Provide the [X, Y] coordinate of the cell's center where the given text is located.  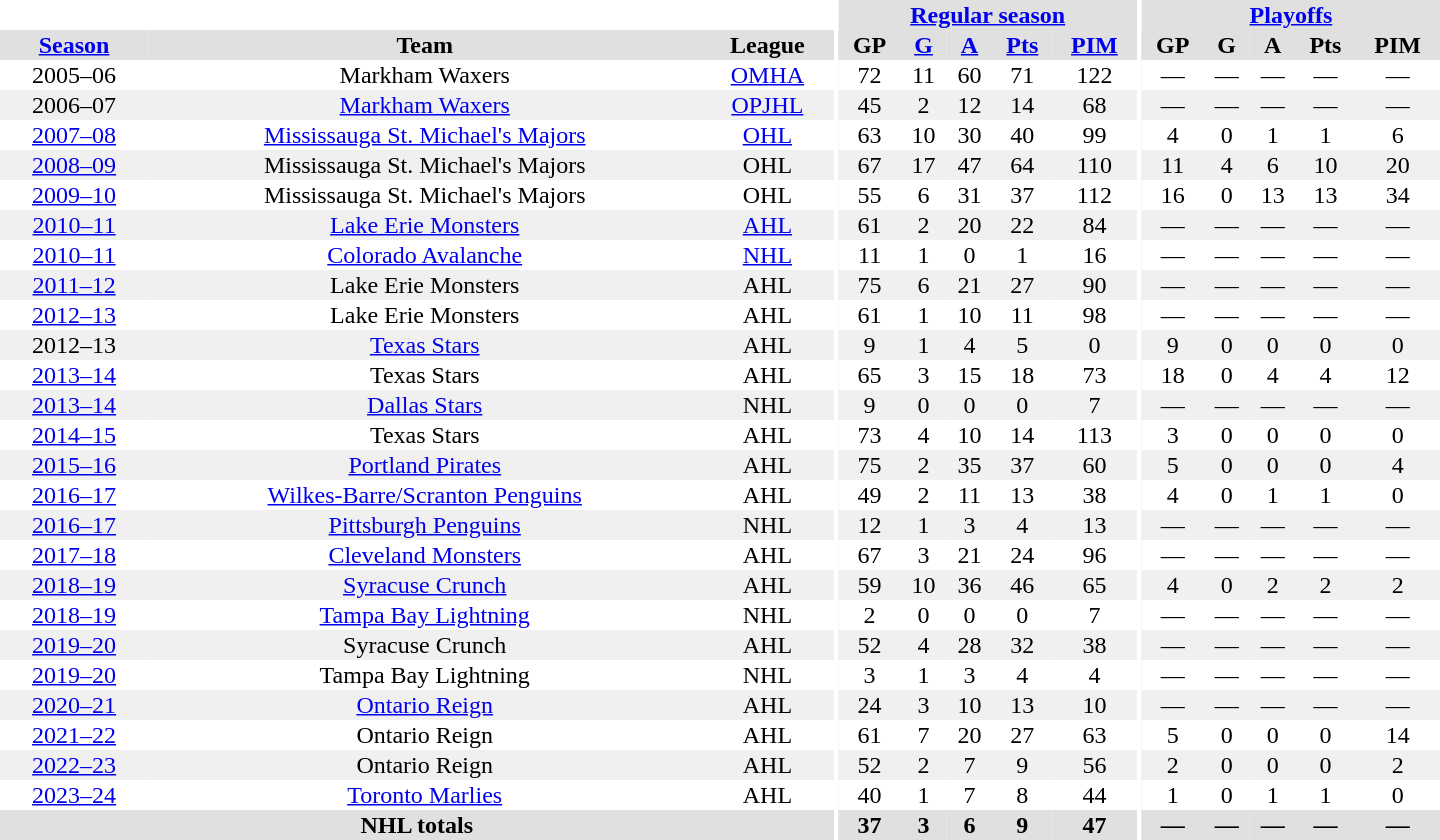
71 [1023, 75]
15 [970, 375]
99 [1094, 135]
2014–15 [74, 435]
League [767, 45]
2015–16 [74, 465]
2023–24 [74, 795]
17 [924, 165]
Wilkes-Barre/Scranton Penguins [424, 495]
68 [1094, 105]
Toronto Marlies [424, 795]
Regular season [988, 15]
59 [870, 585]
2006–07 [74, 105]
32 [1023, 645]
Cleveland Monsters [424, 555]
2022–23 [74, 765]
46 [1023, 585]
22 [1023, 225]
2005–06 [74, 75]
112 [1094, 195]
36 [970, 585]
NHL totals [417, 825]
Colorado Avalanche [424, 255]
Portland Pirates [424, 465]
56 [1094, 765]
84 [1094, 225]
72 [870, 75]
2009–10 [74, 195]
30 [970, 135]
Team [424, 45]
35 [970, 465]
2007–08 [74, 135]
34 [1398, 195]
45 [870, 105]
Dallas Stars [424, 405]
Pittsburgh Penguins [424, 525]
31 [970, 195]
96 [1094, 555]
90 [1094, 285]
55 [870, 195]
110 [1094, 165]
64 [1023, 165]
2011–12 [74, 285]
113 [1094, 435]
2017–18 [74, 555]
28 [970, 645]
Playoffs [1291, 15]
98 [1094, 315]
OMHA [767, 75]
44 [1094, 795]
2020–21 [74, 705]
2008–09 [74, 165]
2021–22 [74, 735]
8 [1023, 795]
Season [74, 45]
49 [870, 495]
122 [1094, 75]
OPJHL [767, 105]
